Return the (x, y) coordinate for the center point of the cell that contains the specified text.  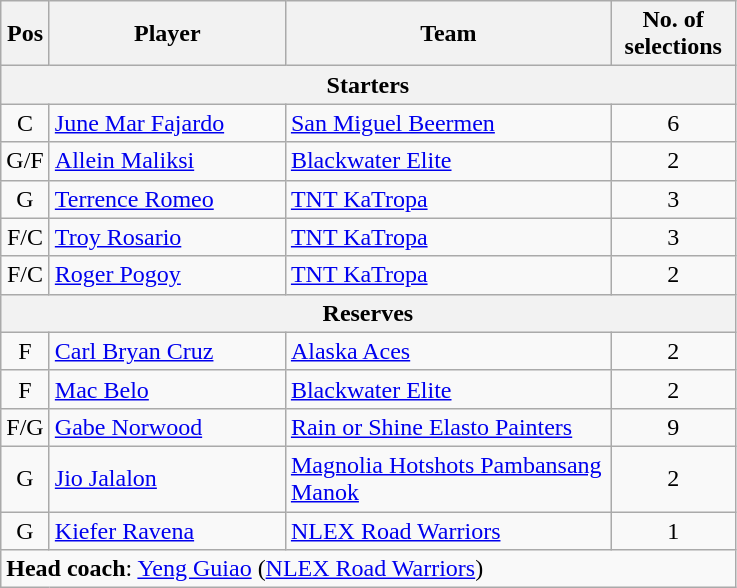
Terrence Romeo (167, 199)
Troy Rosario (167, 237)
Mac Belo (167, 389)
San Miguel Beermen (448, 123)
No. of selections (673, 34)
F/G (26, 427)
Player (167, 34)
C (26, 123)
Jio Jalalon (167, 478)
June Mar Fajardo (167, 123)
NLEX Road Warriors (448, 531)
Magnolia Hotshots Pambansang Manok (448, 478)
9 (673, 427)
Alaska Aces (448, 351)
Roger Pogoy (167, 275)
Pos (26, 34)
6 (673, 123)
Head coach: Yeng Guiao (NLEX Road Warriors) (368, 569)
1 (673, 531)
Reserves (368, 313)
Gabe Norwood (167, 427)
Team (448, 34)
Carl Bryan Cruz (167, 351)
Rain or Shine Elasto Painters (448, 427)
G/F (26, 161)
Allein Maliksi (167, 161)
Starters (368, 85)
Kiefer Ravena (167, 531)
